Find where the given text appears and provide that cell's center as [x, y] coordinate. 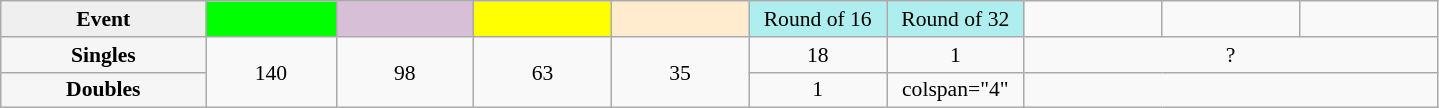
? [1230, 55]
Singles [104, 55]
35 [680, 72]
98 [405, 72]
colspan="4" [955, 90]
Round of 16 [818, 19]
Round of 32 [955, 19]
Doubles [104, 90]
18 [818, 55]
63 [543, 72]
140 [271, 72]
Event [104, 19]
